For the text-containing cell, return its midpoint in [x, y] coordinate format. 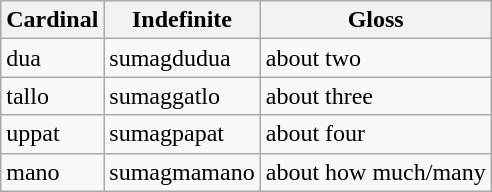
sumagmamano [182, 172]
sumagpapat [182, 134]
about how much/many [376, 172]
uppat [52, 134]
mano [52, 172]
about two [376, 58]
about four [376, 134]
Gloss [376, 20]
dua [52, 58]
Cardinal [52, 20]
tallo [52, 96]
sumaggatlo [182, 96]
sumagdudua [182, 58]
Indefinite [182, 20]
about three [376, 96]
